From the cell containing the given text, extract its center point as (x, y) coordinate. 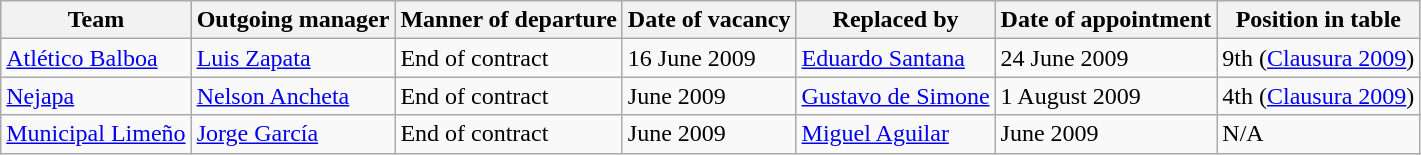
Nejapa (96, 96)
9th (Clausura 2009) (1318, 58)
Manner of departure (508, 20)
Luis Zapata (293, 58)
Position in table (1318, 20)
Team (96, 20)
16 June 2009 (709, 58)
N/A (1318, 134)
Nelson Ancheta (293, 96)
Miguel Aguilar (896, 134)
1 August 2009 (1106, 96)
Outgoing manager (293, 20)
Eduardo Santana (896, 58)
Date of vacancy (709, 20)
Atlético Balboa (96, 58)
Gustavo de Simone (896, 96)
Jorge García (293, 134)
4th (Clausura 2009) (1318, 96)
Date of appointment (1106, 20)
Municipal Limeño (96, 134)
24 June 2009 (1106, 58)
Replaced by (896, 20)
